Capture the cell that displays the provided text and extract its [X, Y] central coordinate. 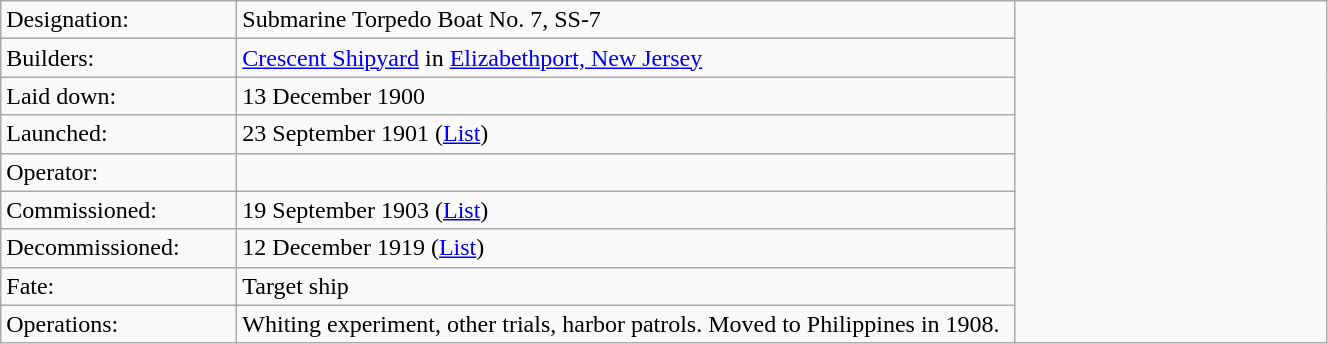
Laid down: [119, 96]
Launched: [119, 134]
Operations: [119, 324]
Commissioned: [119, 210]
19 September 1903 (List) [626, 210]
Operator: [119, 172]
Submarine Torpedo Boat No. 7, SS-7 [626, 20]
Fate: [119, 286]
12 December 1919 (List) [626, 248]
Designation: [119, 20]
Whiting experiment, other trials, harbor patrols. Moved to Philippines in 1908. [626, 324]
13 December 1900 [626, 96]
23 September 1901 (List) [626, 134]
Target ship [626, 286]
Builders: [119, 58]
Crescent Shipyard in Elizabethport, New Jersey [626, 58]
Decommissioned: [119, 248]
